Return [x, y] of the center of cell containing provided text 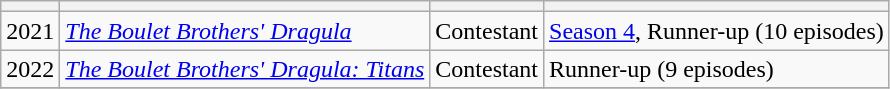
2021 [30, 31]
The Boulet Brothers' Dragula: Titans [245, 69]
Season 4, Runner-up (10 episodes) [717, 31]
2022 [30, 69]
The Boulet Brothers' Dragula [245, 31]
Runner-up (9 episodes) [717, 69]
